Determine the (x, y) coordinate at the center of the cell enclosing the given text.  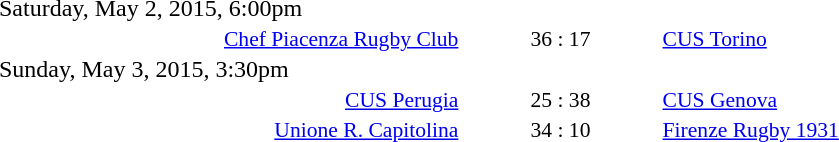
25 : 38 (560, 100)
36 : 17 (560, 38)
